From the cell containing the given text, extract its center point as [x, y] coordinate. 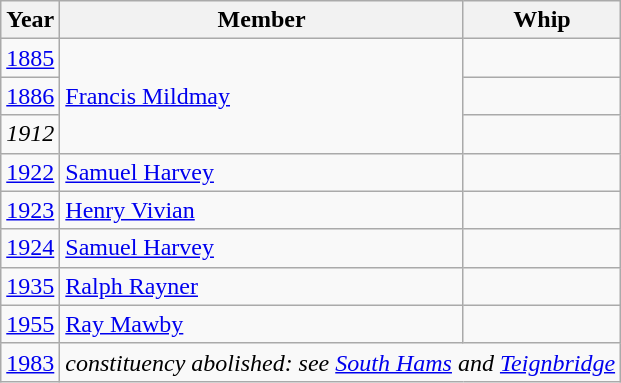
1923 [30, 210]
Whip [542, 20]
1912 [30, 134]
Member [262, 20]
1924 [30, 248]
Ray Mawby [262, 324]
1983 [30, 362]
Henry Vivian [262, 210]
Francis Mildmay [262, 96]
Year [30, 20]
1922 [30, 172]
1935 [30, 286]
1885 [30, 58]
1955 [30, 324]
1886 [30, 96]
constituency abolished: see South Hams and Teignbridge [340, 362]
Ralph Rayner [262, 286]
